For the text-containing cell, return its midpoint in [x, y] coordinate format. 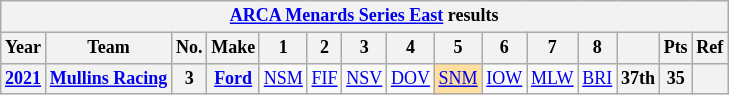
Ref [710, 48]
FIF [324, 78]
5 [458, 48]
2 [324, 48]
4 [411, 48]
6 [504, 48]
DOV [411, 78]
8 [598, 48]
SNM [458, 78]
IOW [504, 78]
Mullins Racing [108, 78]
No. [190, 48]
Pts [676, 48]
37th [638, 78]
2021 [24, 78]
Team [108, 48]
Make [234, 48]
NSV [364, 78]
Ford [234, 78]
MLW [552, 78]
35 [676, 78]
NSM [283, 78]
1 [283, 48]
7 [552, 48]
Year [24, 48]
BRI [598, 78]
ARCA Menards Series East results [364, 16]
